Pinpoint the cell where the given text exists, returning its [X, Y] midpoint coordinate. 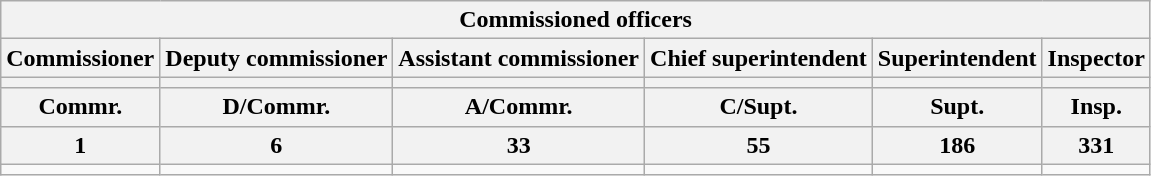
186 [957, 145]
C/Supt. [759, 107]
6 [276, 145]
Chief superintendent [759, 58]
Deputy commissioner [276, 58]
A/Commr. [519, 107]
D/Commr. [276, 107]
55 [759, 145]
Assistant commissioner [519, 58]
Insp. [1096, 107]
Superintendent [957, 58]
Commissioner [80, 58]
Commissioned officers [576, 20]
33 [519, 145]
331 [1096, 145]
Commr. [80, 107]
1 [80, 145]
Supt. [957, 107]
Inspector [1096, 58]
